Return (x, y) of the center of cell containing provided text 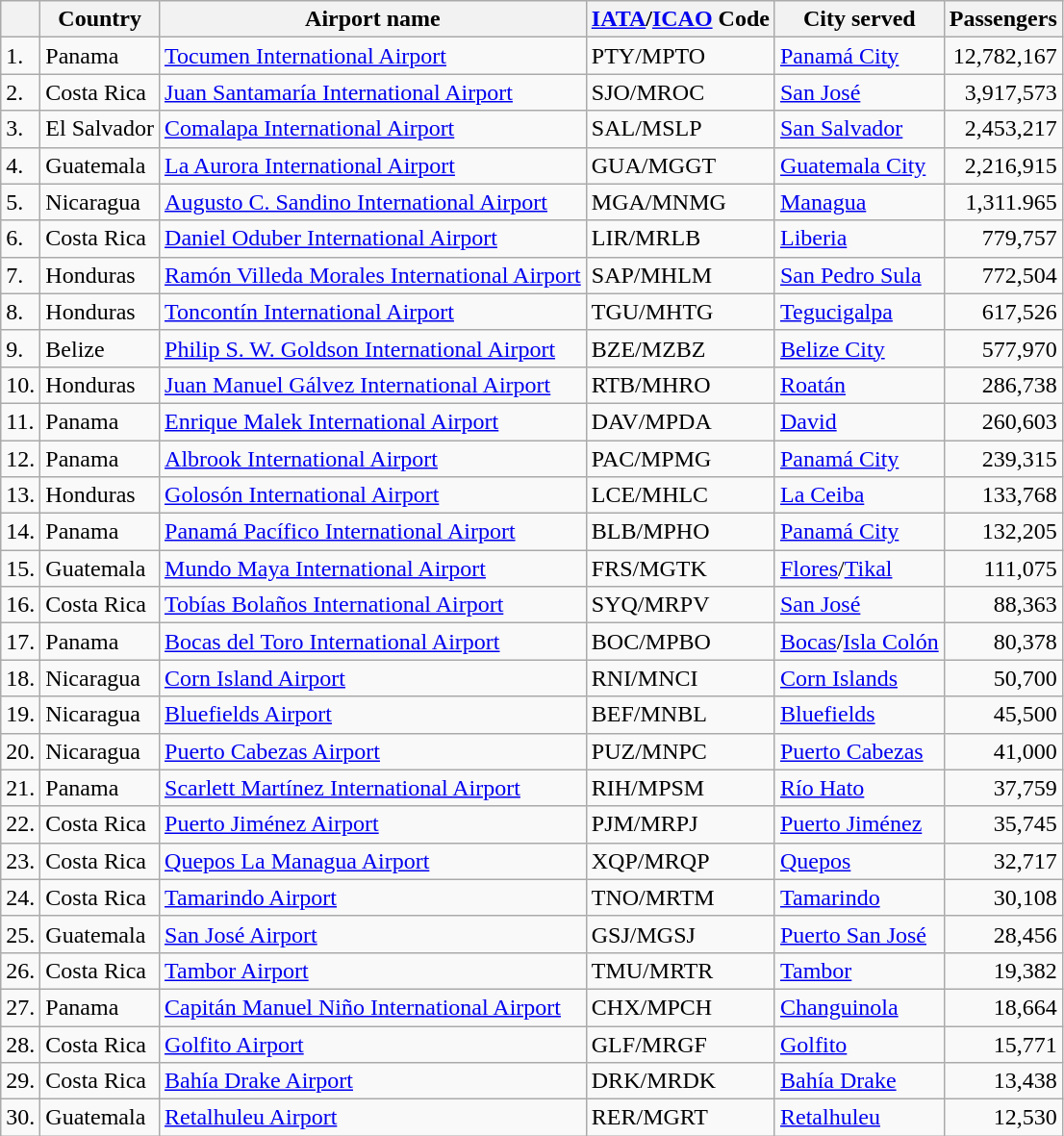
3,917,573 (1002, 92)
RIH/MPSM (680, 788)
8. (21, 312)
19. (21, 715)
TGU/MHTG (680, 312)
Bocas del Toro International Airport (373, 642)
GUA/MGGT (680, 165)
18. (21, 678)
35,745 (1002, 824)
28,456 (1002, 934)
Tobías Bolaños International Airport (373, 605)
286,738 (1002, 385)
779,757 (1002, 239)
Albrook International Airport (373, 459)
Golfito Airport (373, 1044)
Belize City (859, 348)
23. (21, 861)
Tegucigalpa (859, 312)
12. (21, 459)
Augusto C. Sandino International Airport (373, 202)
25. (21, 934)
22. (21, 824)
37,759 (1002, 788)
Flores/Tikal (859, 568)
Bocas/Isla Colón (859, 642)
FRS/MGTK (680, 568)
Panamá Pacífico International Airport (373, 532)
Puerto Cabezas Airport (373, 751)
21. (21, 788)
1. (21, 56)
Retalhuleu (859, 1118)
2,216,915 (1002, 165)
El Salvador (100, 129)
Bahía Drake (859, 1081)
9. (21, 348)
Country (100, 19)
111,075 (1002, 568)
SJO/MROC (680, 92)
Tamarindo (859, 897)
Philip S. W. Goldson International Airport (373, 348)
Corn Island Airport (373, 678)
PUZ/MNPC (680, 751)
DRK/MRDK (680, 1081)
Puerto Jiménez (859, 824)
12,530 (1002, 1118)
City served (859, 19)
PJM/MRPJ (680, 824)
PAC/MPMG (680, 459)
Bluefields Airport (373, 715)
Daniel Oduber International Airport (373, 239)
Quepos (859, 861)
LCE/MHLC (680, 495)
Comalapa International Airport (373, 129)
16. (21, 605)
Roatán (859, 385)
133,768 (1002, 495)
Tambor Airport (373, 971)
CHX/MPCH (680, 1007)
2,453,217 (1002, 129)
David (859, 421)
BEF/MNBL (680, 715)
Corn Islands (859, 678)
Golfito (859, 1044)
La Aurora International Airport (373, 165)
10. (21, 385)
Liberia (859, 239)
88,363 (1002, 605)
15. (21, 568)
17. (21, 642)
132,205 (1002, 532)
Mundo Maya International Airport (373, 568)
DAV/MPDA (680, 421)
Guatemala City (859, 165)
Belize (100, 348)
Retalhuleu Airport (373, 1118)
Enrique Malek International Airport (373, 421)
27. (21, 1007)
Juan Manuel Gálvez International Airport (373, 385)
Bahía Drake Airport (373, 1081)
TNO/MRTM (680, 897)
41,000 (1002, 751)
PTY/MPTO (680, 56)
Scarlett Martínez International Airport (373, 788)
Puerto San José (859, 934)
MGA/MNMG (680, 202)
Puerto Jiménez Airport (373, 824)
Managua (859, 202)
15,771 (1002, 1044)
Capitán Manuel Niño International Airport (373, 1007)
Tamarindo Airport (373, 897)
617,526 (1002, 312)
26. (21, 971)
SYQ/MRPV (680, 605)
6. (21, 239)
28. (21, 1044)
Tocumen International Airport (373, 56)
3. (21, 129)
BLB/MPHO (680, 532)
80,378 (1002, 642)
Bluefields (859, 715)
Juan Santamaría International Airport (373, 92)
San Pedro Sula (859, 275)
5. (21, 202)
2. (21, 92)
32,717 (1002, 861)
30. (21, 1118)
7. (21, 275)
Tambor (859, 971)
772,504 (1002, 275)
Puerto Cabezas (859, 751)
30,108 (1002, 897)
12,782,167 (1002, 56)
239,315 (1002, 459)
260,603 (1002, 421)
Quepos La Managua Airport (373, 861)
Toncontín International Airport (373, 312)
IATA/ICAO Code (680, 19)
TMU/MRTR (680, 971)
GSJ/MGSJ (680, 934)
577,970 (1002, 348)
BZE/MZBZ (680, 348)
RER/MGRT (680, 1118)
29. (21, 1081)
45,500 (1002, 715)
20. (21, 751)
Ramón Villeda Morales International Airport (373, 275)
SAP/MHLM (680, 275)
14. (21, 532)
Changuinola (859, 1007)
LIR/MRLB (680, 239)
Río Hato (859, 788)
San José Airport (373, 934)
RTB/MHRO (680, 385)
19,382 (1002, 971)
1,311.965 (1002, 202)
11. (21, 421)
Passengers (1002, 19)
13,438 (1002, 1081)
18,664 (1002, 1007)
GLF/MRGF (680, 1044)
San Salvador (859, 129)
Airport name (373, 19)
13. (21, 495)
Golosón International Airport (373, 495)
La Ceiba (859, 495)
50,700 (1002, 678)
SAL/MSLP (680, 129)
4. (21, 165)
RNI/MNCI (680, 678)
BOC/MPBO (680, 642)
XQP/MRQP (680, 861)
24. (21, 897)
